For the text-containing cell, return its midpoint in [x, y] coordinate format. 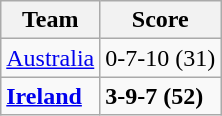
Ireland [50, 96]
Team [50, 20]
Australia [50, 58]
3-9-7 (52) [160, 96]
Score [160, 20]
0-7-10 (31) [160, 58]
